For the text-containing cell, return its midpoint in (x, y) coordinate format. 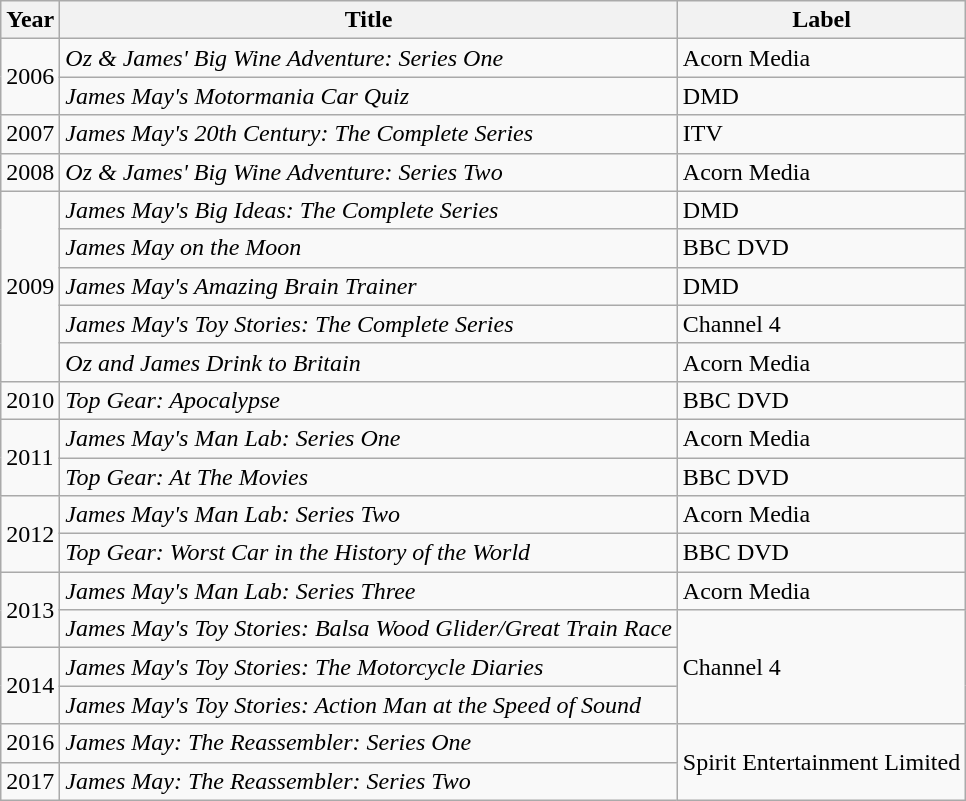
James May's Big Ideas: The Complete Series (369, 210)
2009 (30, 286)
Top Gear: Apocalypse (369, 400)
Top Gear: At The Movies (369, 477)
James May's Man Lab: Series One (369, 438)
Oz & James' Big Wine Adventure: Series One (369, 58)
James May's Toy Stories: Balsa Wood Glider/Great Train Race (369, 629)
2017 (30, 781)
James May: The Reassembler: Series One (369, 743)
2010 (30, 400)
James May's Man Lab: Series Two (369, 515)
James May's Motormania Car Quiz (369, 96)
2014 (30, 686)
Title (369, 20)
2011 (30, 457)
2008 (30, 172)
James May's Toy Stories: The Complete Series (369, 324)
James May's Man Lab: Series Three (369, 591)
Oz & James' Big Wine Adventure: Series Two (369, 172)
2012 (30, 534)
James May's 20th Century: The Complete Series (369, 134)
2007 (30, 134)
James May's Amazing Brain Trainer (369, 286)
Oz and James Drink to Britain (369, 362)
James May on the Moon (369, 248)
James May's Toy Stories: Action Man at the Speed of Sound (369, 705)
Label (821, 20)
2016 (30, 743)
2013 (30, 610)
Top Gear: Worst Car in the History of the World (369, 553)
2006 (30, 77)
ITV (821, 134)
James May's Toy Stories: The Motorcycle Diaries (369, 667)
James May: The Reassembler: Series Two (369, 781)
Year (30, 20)
Spirit Entertainment Limited (821, 762)
